Identify which cell holds the provided text, then report its (X, Y) central coordinate. 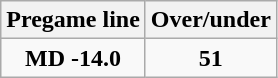
Pregame line (74, 20)
Over/under (210, 20)
MD -14.0 (74, 58)
51 (210, 58)
